Find where the given text appears and provide that cell's center as (x, y) coordinate. 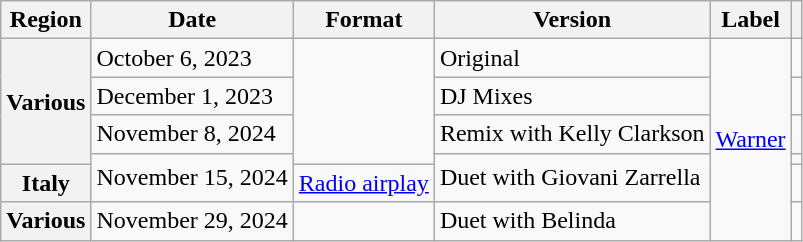
October 6, 2023 (192, 58)
Warner (750, 140)
Radio airplay (364, 183)
Format (364, 20)
November 8, 2024 (192, 134)
Original (572, 58)
Region (46, 20)
November 15, 2024 (192, 178)
DJ Mixes (572, 96)
Duet with Belinda (572, 221)
Italy (46, 183)
Version (572, 20)
Date (192, 20)
November 29, 2024 (192, 221)
Remix with Kelly Clarkson (572, 134)
Label (750, 20)
Duet with Giovani Zarrella (572, 178)
December 1, 2023 (192, 96)
